Capture the cell that displays the provided text and extract its (X, Y) central coordinate. 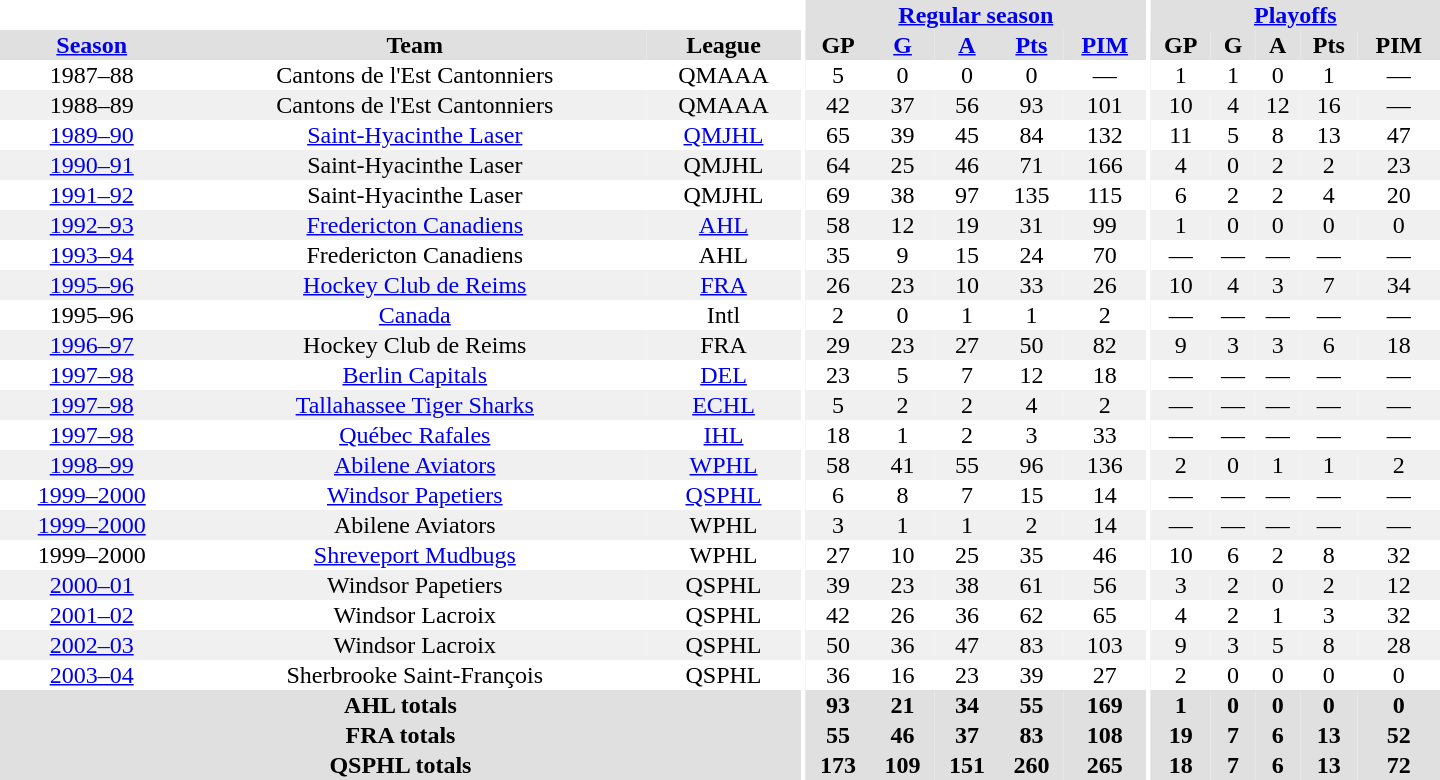
99 (1105, 225)
96 (1031, 465)
109 (902, 765)
169 (1105, 705)
ECHL (724, 405)
62 (1031, 615)
132 (1105, 135)
11 (1181, 135)
97 (967, 195)
70 (1105, 255)
AHL totals (400, 705)
151 (967, 765)
29 (838, 345)
1998–99 (92, 465)
1991–92 (92, 195)
2001–02 (92, 615)
Playoffs (1296, 15)
FRA totals (400, 735)
136 (1105, 465)
72 (1399, 765)
61 (1031, 585)
45 (967, 135)
League (724, 45)
Berlin Capitals (414, 375)
1990–91 (92, 165)
24 (1031, 255)
28 (1399, 645)
101 (1105, 105)
31 (1031, 225)
Tallahassee Tiger Sharks (414, 405)
1988–89 (92, 105)
IHL (724, 435)
69 (838, 195)
Canada (414, 315)
Season (92, 45)
108 (1105, 735)
1996–97 (92, 345)
260 (1031, 765)
71 (1031, 165)
52 (1399, 735)
Intl (724, 315)
84 (1031, 135)
Sherbrooke Saint-François (414, 675)
166 (1105, 165)
21 (902, 705)
103 (1105, 645)
135 (1031, 195)
41 (902, 465)
Team (414, 45)
1989–90 (92, 135)
64 (838, 165)
1987–88 (92, 75)
173 (838, 765)
2003–04 (92, 675)
2000–01 (92, 585)
Québec Rafales (414, 435)
265 (1105, 765)
1993–94 (92, 255)
2002–03 (92, 645)
Regular season (976, 15)
20 (1399, 195)
QSPHL totals (400, 765)
1992–93 (92, 225)
115 (1105, 195)
82 (1105, 345)
Shreveport Mudbugs (414, 555)
DEL (724, 375)
